Find where the given text appears and provide that cell's center as (x, y) coordinate. 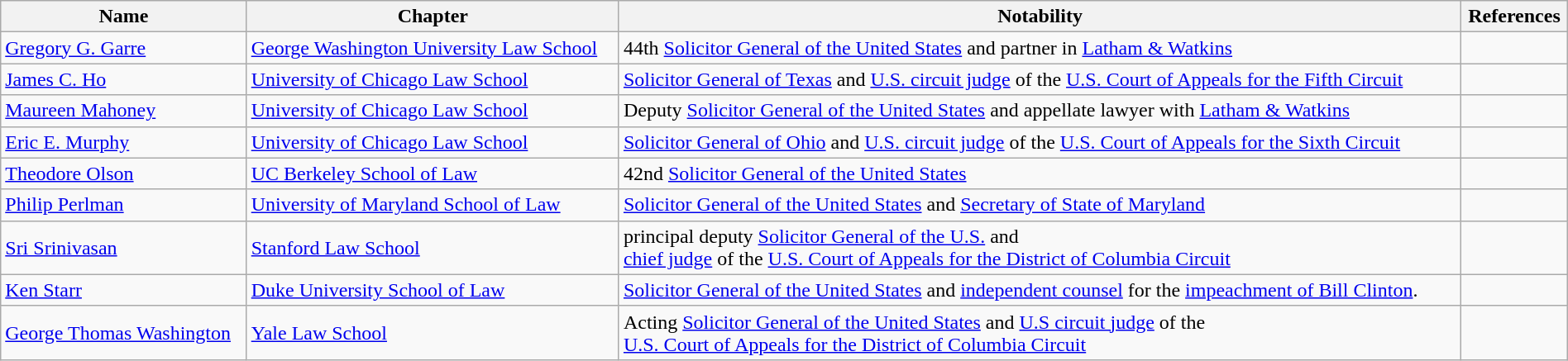
George Thomas Washington (124, 332)
University of Maryland School of Law (433, 205)
Solicitor General of the United States and independent counsel for the impeachment of Bill Clinton. (1040, 290)
44th Solicitor General of the United States and partner in Latham & Watkins (1040, 48)
UC Berkeley School of Law (433, 173)
principal deputy Solicitor General of the U.S. andchief judge of the U.S. Court of Appeals for the District of Columbia Circuit (1040, 248)
Ken Starr (124, 290)
Duke University School of Law (433, 290)
42nd Solicitor General of the United States (1040, 173)
Philip Perlman (124, 205)
Solicitor General of Ohio and U.S. circuit judge of the U.S. Court of Appeals for the Sixth Circuit (1040, 142)
Solicitor General of the United States and Secretary of State of Maryland (1040, 205)
Acting Solicitor General of the United States and U.S circuit judge of theU.S. Court of Appeals for the District of Columbia Circuit (1040, 332)
Deputy Solicitor General of the United States and appellate lawyer with Latham & Watkins (1040, 111)
Gregory G. Garre (124, 48)
George Washington University Law School (433, 48)
Name (124, 17)
Yale Law School (433, 332)
Chapter (433, 17)
Solicitor General of Texas and U.S. circuit judge of the U.S. Court of Appeals for the Fifth Circuit (1040, 79)
Stanford Law School (433, 248)
Eric E. Murphy (124, 142)
References (1514, 17)
Notability (1040, 17)
Theodore Olson (124, 173)
Sri Srinivasan (124, 248)
Maureen Mahoney (124, 111)
James C. Ho (124, 79)
